For the text-containing cell, return its midpoint in (x, y) coordinate format. 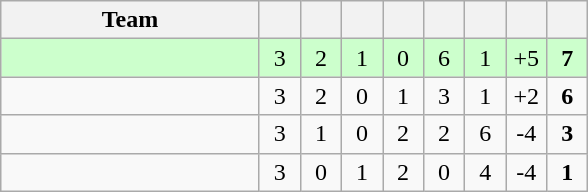
7 (568, 58)
+5 (526, 58)
+2 (526, 96)
4 (486, 172)
Team (130, 20)
